From the cell containing the given text, extract its center point as [x, y] coordinate. 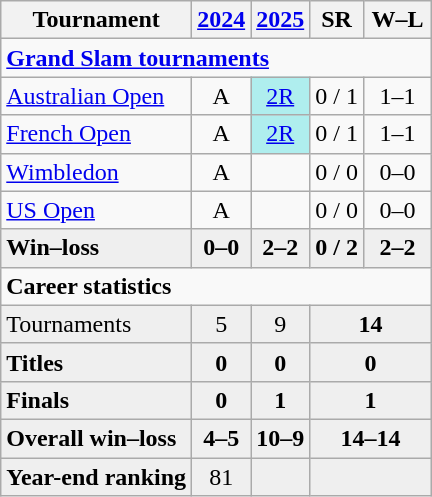
US Open [96, 210]
SR [337, 20]
Australian Open [96, 96]
14–14 [371, 438]
Overall win–loss [96, 438]
Career statistics [216, 286]
2025 [280, 20]
Titles [96, 362]
5 [222, 324]
9 [280, 324]
81 [222, 477]
Finals [96, 400]
0 / 2 [337, 248]
W–L [397, 20]
Grand Slam tournaments [216, 58]
2024 [222, 20]
Year-end ranking [96, 477]
14 [371, 324]
10–9 [280, 438]
Win–loss [96, 248]
Tournaments [96, 324]
Tournament [96, 20]
4–5 [222, 438]
French Open [96, 134]
Wimbledon [96, 172]
